Capture the cell that displays the provided text and extract its [x, y] central coordinate. 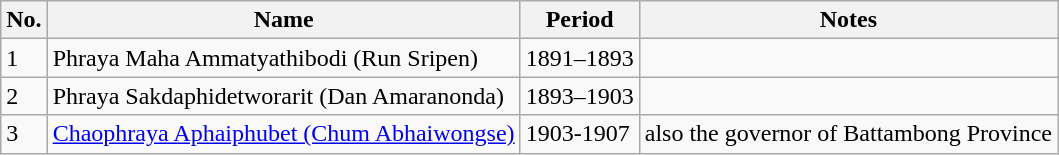
1903-1907 [580, 134]
Phraya Maha Ammatyathibodi (Run Sripen) [284, 58]
3 [24, 134]
Phraya Sakdaphidetworarit (Dan Amaranonda) [284, 96]
1891–1893 [580, 58]
Chaophraya Aphaiphubet (Chum Abhaiwongse) [284, 134]
Name [284, 20]
Period [580, 20]
Notes [848, 20]
also the governor of Battambong Province [848, 134]
2 [24, 96]
1 [24, 58]
No. [24, 20]
1893–1903 [580, 96]
